Output the [x, y] coordinate of the center of the cell containing the given text.  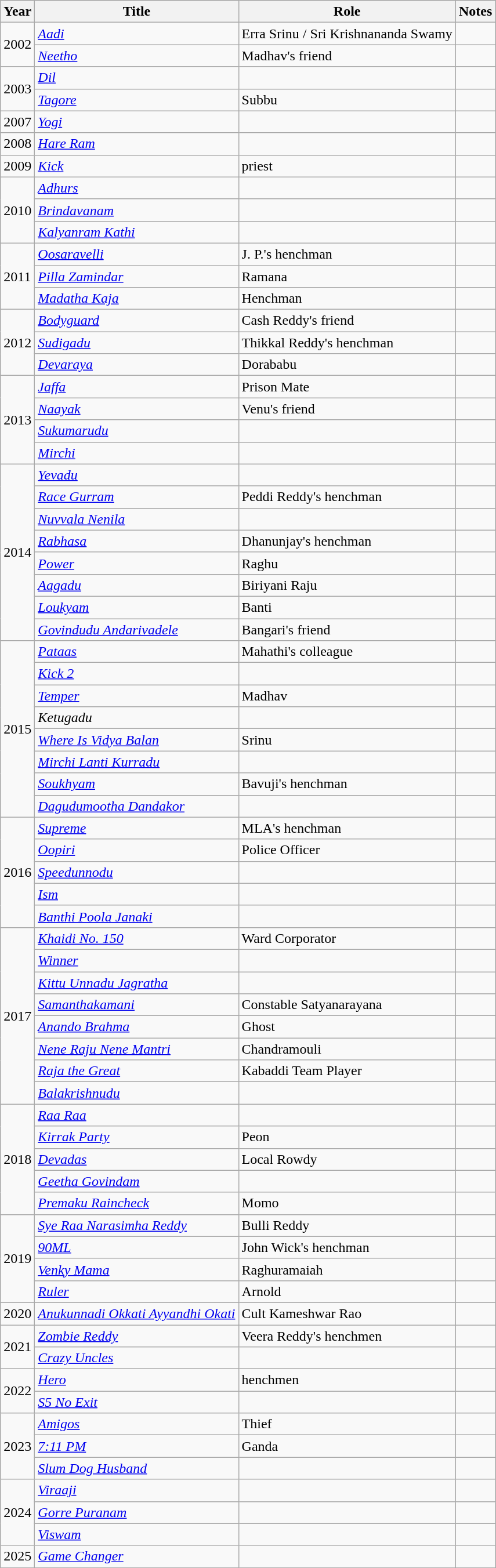
Dagudumootha Dandakor [137, 806]
Kick 2 [137, 674]
Title [137, 12]
Speedunnodu [137, 872]
Henchman [347, 299]
Slum Dog Husband [137, 1468]
Khaidi No. 150 [137, 938]
2007 [17, 122]
S5 No Exit [137, 1402]
Kick [137, 166]
Tagore [137, 100]
Srinu [347, 740]
Role [347, 12]
Aagadu [137, 585]
Constable Satyanarayana [347, 1005]
Sukumarudu [137, 431]
Rabhasa [137, 541]
Pataas [137, 652]
2018 [17, 1159]
Thikkal Reddy's henchman [347, 343]
Raja the Great [137, 1071]
Aadi [137, 34]
Gorre Puranam [137, 1512]
Ism [137, 894]
Winner [137, 960]
Erra Srinu / Sri Krishnananda Swamy [347, 34]
Race Gurram [137, 497]
Devaraya [137, 365]
J. P.'s henchman [347, 254]
Ruler [137, 1291]
Peon [347, 1137]
Balakrishnudu [137, 1093]
90ML [137, 1247]
Subbu [347, 100]
Kalyanram Kathi [137, 232]
Bangari's friend [347, 629]
2010 [17, 210]
2011 [17, 276]
henchmen [347, 1380]
Sudigadu [137, 343]
Biriyani Raju [347, 585]
Mirchi [137, 453]
Local Rowdy [347, 1159]
2009 [17, 166]
Banthi Poola Janaki [137, 916]
Nene Raju Nene Mantri [137, 1049]
Neetho [137, 56]
Premaku Raincheck [137, 1203]
Brindavanam [137, 210]
Yogi [137, 122]
Madhav's friend [347, 56]
Supreme [137, 828]
Dil [137, 78]
Momo [347, 1203]
Bavuji's henchman [347, 784]
2017 [17, 1015]
2023 [17, 1446]
Mirchi Lanti Kurradu [137, 762]
Govindudu Andarivadele [137, 629]
Bodyguard [137, 321]
Raa Raa [137, 1115]
2012 [17, 343]
Kirrak Party [137, 1137]
2025 [17, 1556]
Notes [475, 12]
Crazy Uncles [137, 1358]
MLA's henchman [347, 828]
Dorababu [347, 365]
Yevadu [137, 475]
priest [347, 166]
Jaffa [137, 387]
Oopiri [137, 850]
Zombie Reddy [137, 1335]
Samanthakamani [137, 1005]
Dhanunjay's henchman [347, 541]
Anando Brahma [137, 1027]
Year [17, 12]
2020 [17, 1313]
Viraaji [137, 1490]
Ramana [347, 277]
Veera Reddy's henchmen [347, 1335]
Raghuramaiah [347, 1269]
Devadas [137, 1159]
Ganda [347, 1446]
Nuvvala Nenila [137, 519]
2002 [17, 45]
Where Is Vidya Balan [137, 740]
Oosaravelli [137, 254]
2013 [17, 420]
Peddi Reddy's henchman [347, 497]
Arnold [347, 1291]
Mahathi's colleague [347, 652]
2014 [17, 552]
Kittu Unnadu Jagratha [137, 983]
2016 [17, 872]
Hero [137, 1380]
Kabaddi Team Player [347, 1071]
Temper [137, 696]
Chandramouli [347, 1049]
Ghost [347, 1027]
Hare Ram [137, 144]
Banti [347, 607]
Soukhyam [137, 784]
Anukunnadi Okkati Ayyandhi Okati [137, 1313]
Geetha Govindam [137, 1181]
Game Changer [137, 1556]
Bulli Reddy [347, 1225]
Prison Mate [347, 387]
Raghu [347, 563]
2015 [17, 729]
2008 [17, 144]
2021 [17, 1346]
2022 [17, 1391]
Police Officer [347, 850]
Viswam [137, 1534]
John Wick's henchman [347, 1247]
Venu's friend [347, 409]
Madhav [347, 696]
Pilla Zamindar [137, 277]
2019 [17, 1258]
Venky Mama [137, 1269]
Amigos [137, 1424]
Thief [347, 1424]
2024 [17, 1512]
Naayak [137, 409]
Cash Reddy's friend [347, 321]
Loukyam [137, 607]
Cult Kameshwar Rao [347, 1313]
Power [137, 563]
Ward Corporator [347, 938]
2003 [17, 89]
Ketugadu [137, 718]
Adhurs [137, 188]
Madatha Kaja [137, 299]
7:11 PM [137, 1446]
Sye Raa Narasimha Reddy [137, 1225]
